From the cell containing the given text, extract its center point as [X, Y] coordinate. 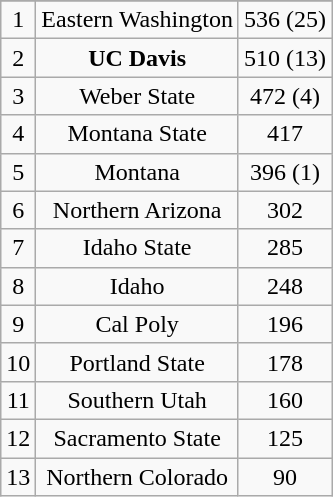
11 [18, 400]
13 [18, 477]
Northern Arizona [138, 210]
Southern Utah [138, 400]
248 [284, 286]
Northern Colorado [138, 477]
7 [18, 248]
302 [284, 210]
Idaho [138, 286]
Montana [138, 172]
196 [284, 324]
10 [18, 362]
6 [18, 210]
Cal Poly [138, 324]
178 [284, 362]
UC Davis [138, 58]
3 [18, 96]
Idaho State [138, 248]
2 [18, 58]
160 [284, 400]
472 (4) [284, 96]
Portland State [138, 362]
9 [18, 324]
536 (25) [284, 20]
Montana State [138, 134]
Weber State [138, 96]
12 [18, 438]
285 [284, 248]
8 [18, 286]
4 [18, 134]
1 [18, 20]
510 (13) [284, 58]
5 [18, 172]
Eastern Washington [138, 20]
Sacramento State [138, 438]
396 (1) [284, 172]
125 [284, 438]
417 [284, 134]
90 [284, 477]
